Capture the cell that displays the provided text and extract its [x, y] central coordinate. 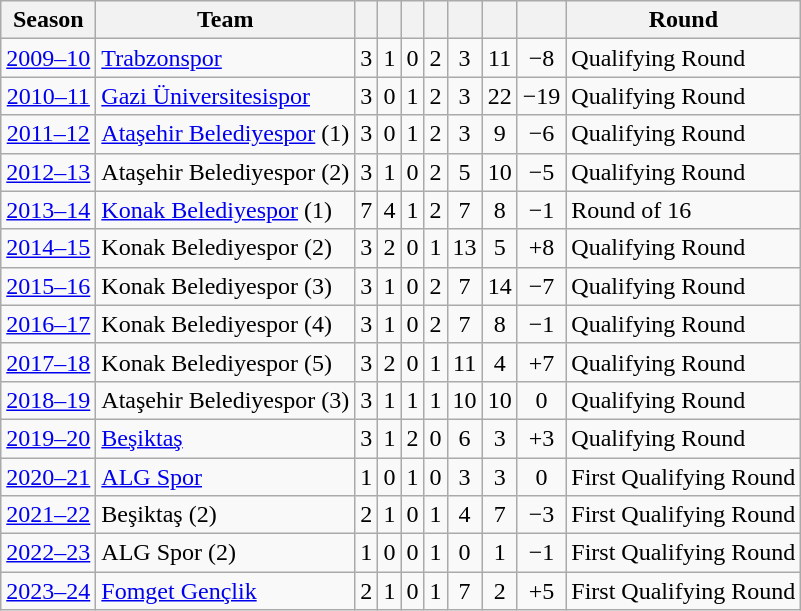
2018–19 [48, 400]
2022–23 [48, 553]
Ataşehir Belediyespor (3) [226, 400]
14 [500, 286]
−7 [542, 286]
Konak Belediyespor (1) [226, 210]
ALG Spor [226, 477]
2010–11 [48, 96]
−19 [542, 96]
+5 [542, 591]
Gazi Üniversitesispor [226, 96]
−8 [542, 58]
Fomget Gençlik [226, 591]
6 [464, 438]
2020–21 [48, 477]
Konak Belediyespor (5) [226, 362]
Season [48, 20]
Round of 16 [684, 210]
−5 [542, 172]
Team [226, 20]
13 [464, 248]
Konak Belediyespor (3) [226, 286]
Konak Belediyespor (4) [226, 324]
Ataşehir Belediyespor (1) [226, 134]
2017–18 [48, 362]
Konak Belediyespor (2) [226, 248]
2016–17 [48, 324]
+8 [542, 248]
−6 [542, 134]
2023–24 [48, 591]
ALG Spor (2) [226, 553]
Ataşehir Belediyespor (2) [226, 172]
Beşiktaş [226, 438]
2013–14 [48, 210]
−3 [542, 515]
2021–22 [48, 515]
2009–10 [48, 58]
2011–12 [48, 134]
Trabzonspor [226, 58]
+7 [542, 362]
2014–15 [48, 248]
2019–20 [48, 438]
2012–13 [48, 172]
Beşiktaş (2) [226, 515]
9 [500, 134]
+3 [542, 438]
22 [500, 96]
2015–16 [48, 286]
Round [684, 20]
